Return (X, Y) of the center of cell containing provided text 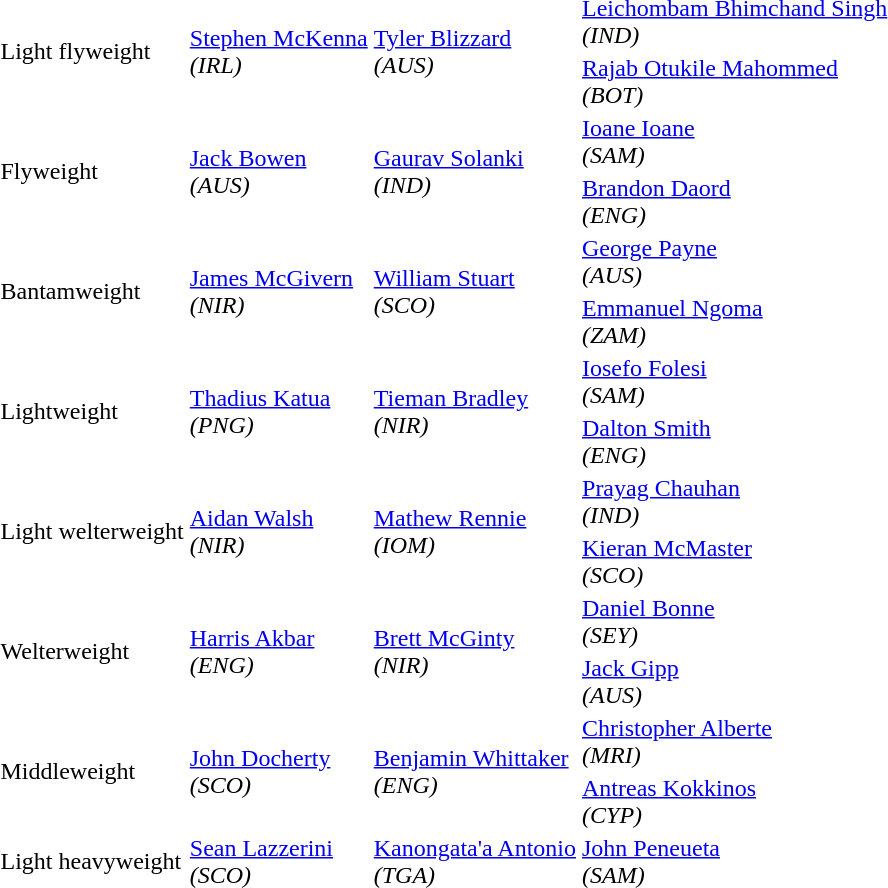
William Stuart (SCO) (474, 292)
Harris Akbar (ENG) (278, 652)
Thadius Katua (PNG) (278, 412)
Mathew Rennie (IOM) (474, 532)
Brett McGinty (NIR) (474, 652)
James McGivern (NIR) (278, 292)
Gaurav Solanki (IND) (474, 172)
Aidan Walsh (NIR) (278, 532)
Tieman Bradley (NIR) (474, 412)
John Docherty (SCO) (278, 772)
Jack Bowen (AUS) (278, 172)
Benjamin Whittaker (ENG) (474, 772)
